Return (x, y) of the center of cell containing provided text 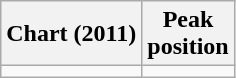
Peakposition (188, 34)
Chart (2011) (72, 34)
